Extract the [x, y] coordinate from the center of the cell holding the provided text.  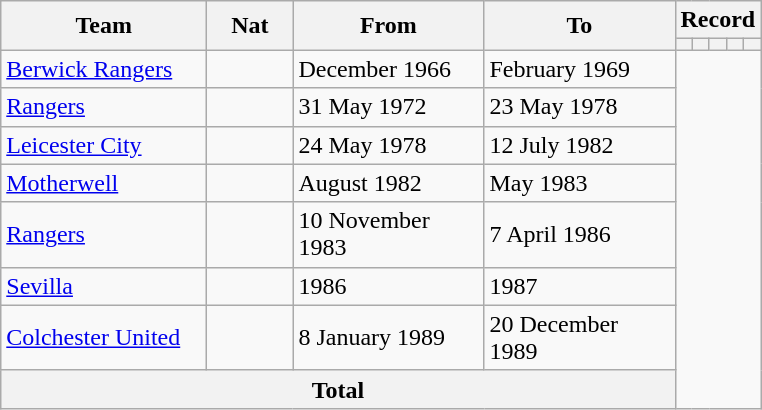
Team [104, 26]
Sevilla [104, 286]
August 1982 [388, 183]
February 1969 [580, 69]
31 May 1972 [388, 107]
24 May 1978 [388, 145]
May 1983 [580, 183]
1987 [580, 286]
Leicester City [104, 145]
Total [338, 389]
From [388, 26]
12 July 1982 [580, 145]
Motherwell [104, 183]
8 January 1989 [388, 338]
To [580, 26]
7 April 1986 [580, 234]
10 November 1983 [388, 234]
December 1966 [388, 69]
Record [718, 20]
1986 [388, 286]
Colchester United [104, 338]
20 December 1989 [580, 338]
Berwick Rangers [104, 69]
23 May 1978 [580, 107]
Nat [250, 26]
